Detect which cell encompasses the target text, then output its [x, y] center coordinate. 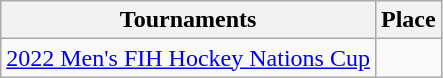
2022 Men's FIH Hockey Nations Cup [188, 58]
Place [408, 20]
Tournaments [188, 20]
